Return the [x, y] coordinate for the center point of the cell that contains the specified text.  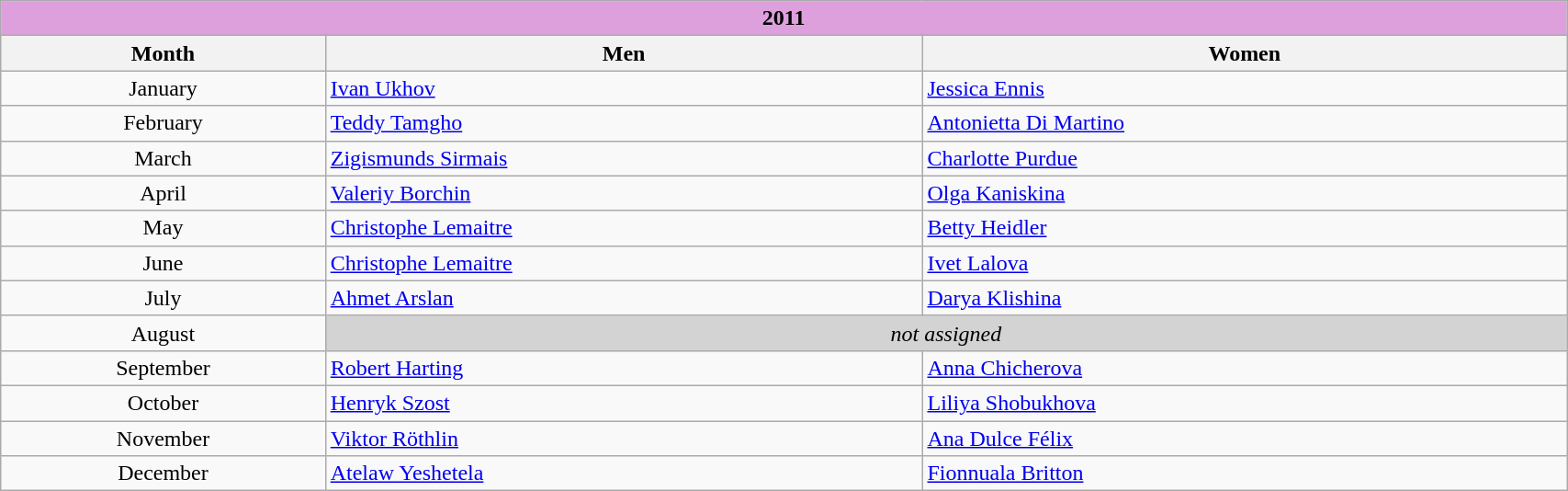
Ivan Ukhov [624, 88]
November [164, 439]
March [164, 158]
April [164, 193]
February [164, 123]
Zigismunds Sirmais [624, 158]
October [164, 403]
August [164, 333]
Jessica Ennis [1245, 88]
Fionnuala Britton [1245, 474]
Viktor Röthlin [624, 439]
July [164, 298]
Valeriy Borchin [624, 193]
Olga Kaniskina [1245, 193]
Ahmet Arslan [624, 298]
Ana Dulce Félix [1245, 439]
September [164, 368]
Anna Chicherova [1245, 368]
December [164, 474]
Month [164, 53]
Henryk Szost [624, 403]
Women [1245, 53]
January [164, 88]
Charlotte Purdue [1245, 158]
Liliya Shobukhova [1245, 403]
Darya Klishina [1245, 298]
not assigned [946, 333]
Betty Heidler [1245, 228]
Men [624, 53]
May [164, 228]
Ivet Lalova [1245, 263]
2011 [784, 18]
Robert Harting [624, 368]
Teddy Tamgho [624, 123]
Atelaw Yeshetela [624, 474]
June [164, 263]
Antonietta Di Martino [1245, 123]
